Output the (X, Y) coordinate of the center of the cell containing the given text.  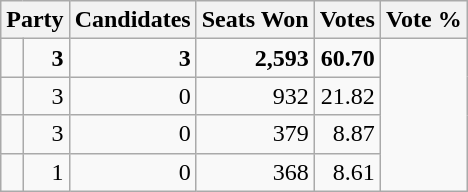
8.61 (347, 172)
Seats Won (255, 20)
368 (255, 172)
21.82 (347, 96)
1 (46, 172)
2,593 (255, 58)
Votes (347, 20)
Candidates (132, 20)
932 (255, 96)
379 (255, 134)
60.70 (347, 58)
8.87 (347, 134)
Vote % (424, 20)
Party (35, 20)
